Search for the cell housing the specified text and yield its (X, Y) center coordinate. 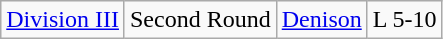
Second Round (200, 20)
Division III (63, 20)
L 5-10 (404, 20)
Denison (322, 20)
